Return the [x, y] coordinate for the center point of the cell that contains the specified text.  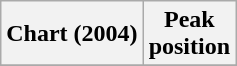
Chart (2004) [72, 34]
Peakposition [189, 34]
